Return [X, Y] of the center of cell containing provided text 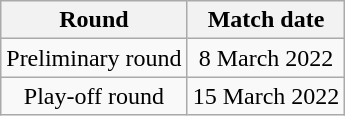
8 March 2022 [266, 58]
Round [94, 20]
Match date [266, 20]
15 March 2022 [266, 96]
Preliminary round [94, 58]
Play-off round [94, 96]
